Scan for the cell matching the given text and deliver its [x, y] coordinate at center. 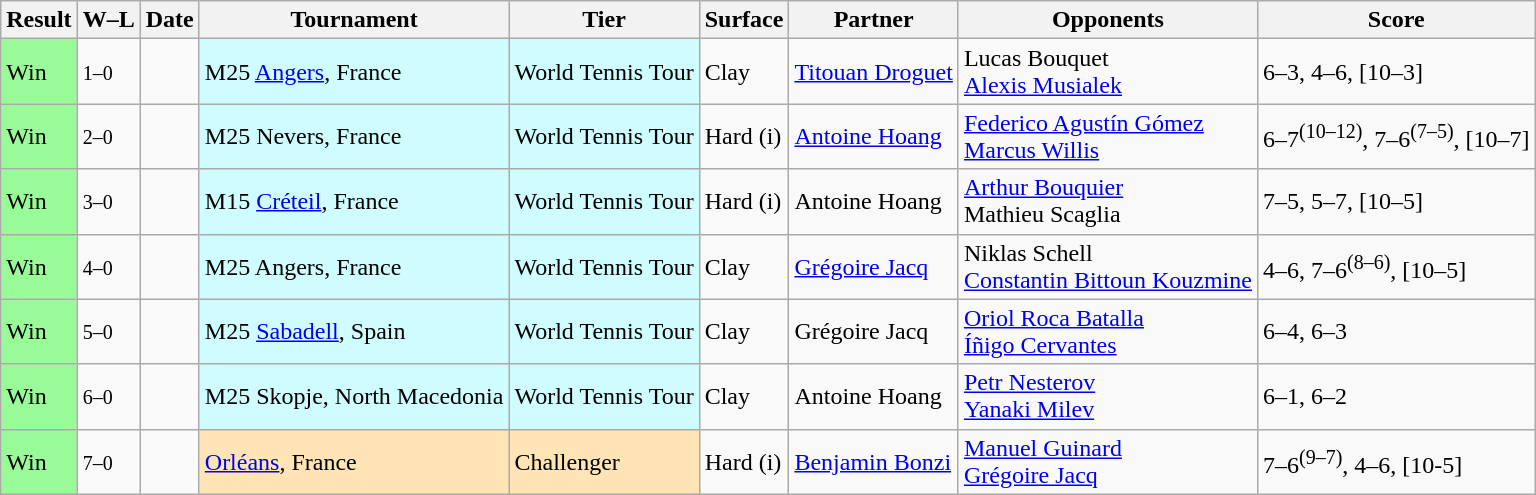
4–0 [108, 266]
7–6(9–7), 4–6, [10-5] [1396, 462]
Date [170, 20]
Score [1396, 20]
7–0 [108, 462]
Orléans, France [354, 462]
Arthur Bouquier Mathieu Scaglia [1108, 202]
Tournament [354, 20]
Challenger [604, 462]
W–L [108, 20]
Benjamin Bonzi [874, 462]
Oriol Roca Batalla Íñigo Cervantes [1108, 332]
6–7(10–12), 7–6(7–5), [10–7] [1396, 136]
Partner [874, 20]
M25 Nevers, France [354, 136]
M25 Skopje, North Macedonia [354, 396]
6–3, 4–6, [10–3] [1396, 72]
7–5, 5–7, [10–5] [1396, 202]
6–1, 6–2 [1396, 396]
3–0 [108, 202]
Federico Agustín Gómez Marcus Willis [1108, 136]
Petr Nesterov Yanaki Milev [1108, 396]
Lucas Bouquet Alexis Musialek [1108, 72]
6–0 [108, 396]
Result [39, 20]
M15 Créteil, France [354, 202]
6–4, 6–3 [1396, 332]
Niklas Schell Constantin Bittoun Kouzmine [1108, 266]
2–0 [108, 136]
1–0 [108, 72]
5–0 [108, 332]
Opponents [1108, 20]
Titouan Droguet [874, 72]
Manuel Guinard Grégoire Jacq [1108, 462]
Surface [744, 20]
M25 Sabadell, Spain [354, 332]
Tier [604, 20]
4–6, 7–6(8–6), [10–5] [1396, 266]
